Determine the [X, Y] coordinate at the center of the cell enclosing the given text.  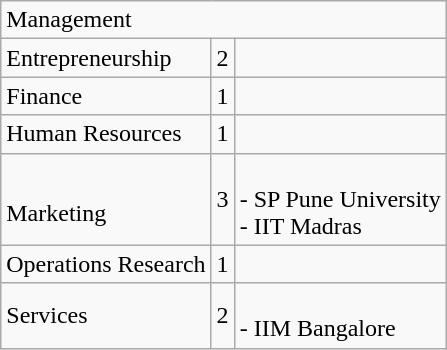
Services [106, 316]
Management [224, 20]
- SP Pune University- IIT Madras [340, 199]
Operations Research [106, 264]
3 [222, 199]
Human Resources [106, 134]
Marketing [106, 199]
- IIM Bangalore [340, 316]
Entrepreneurship [106, 58]
Finance [106, 96]
